Return the (X, Y) coordinate for the center point of the cell that contains the specified text.  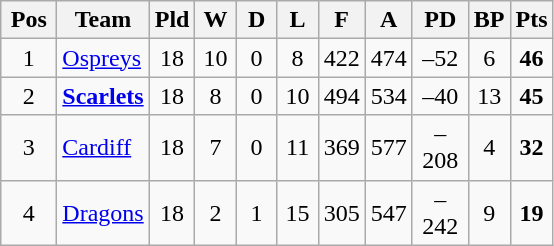
Cardiff (103, 148)
9 (489, 212)
46 (532, 58)
369 (342, 148)
534 (388, 96)
11 (298, 148)
13 (489, 96)
Pos (29, 20)
32 (532, 148)
BP (489, 20)
547 (388, 212)
PD (440, 20)
474 (388, 58)
Ospreys (103, 58)
Pld (172, 20)
F (342, 20)
305 (342, 212)
–242 (440, 212)
19 (532, 212)
D (256, 20)
422 (342, 58)
7 (216, 148)
15 (298, 212)
W (216, 20)
494 (342, 96)
Pts (532, 20)
6 (489, 58)
Scarlets (103, 96)
3 (29, 148)
Team (103, 20)
A (388, 20)
L (298, 20)
577 (388, 148)
–52 (440, 58)
–40 (440, 96)
–208 (440, 148)
Dragons (103, 212)
45 (532, 96)
